Scan for the cell matching the given text and deliver its (X, Y) coordinate at center. 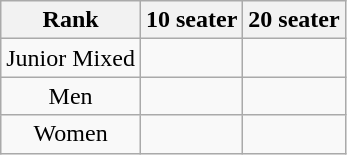
20 seater (294, 20)
Rank (71, 20)
Junior Mixed (71, 58)
Women (71, 134)
Men (71, 96)
10 seater (191, 20)
